For the text-containing cell, return its midpoint in (X, Y) coordinate format. 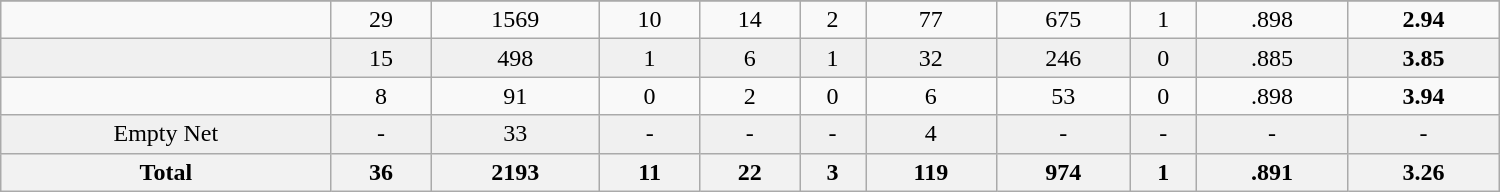
3 (833, 172)
3.26 (1424, 172)
4 (932, 134)
246 (1063, 58)
8 (381, 96)
1569 (516, 20)
10 (650, 20)
29 (381, 20)
Total (166, 172)
22 (750, 172)
14 (750, 20)
675 (1063, 20)
.891 (1272, 172)
77 (932, 20)
Empty Net (166, 134)
3.94 (1424, 96)
2.94 (1424, 20)
91 (516, 96)
53 (1063, 96)
15 (381, 58)
.885 (1272, 58)
11 (650, 172)
33 (516, 134)
3.85 (1424, 58)
974 (1063, 172)
498 (516, 58)
2193 (516, 172)
36 (381, 172)
119 (932, 172)
32 (932, 58)
